Return [X, Y] of the center of cell containing provided text 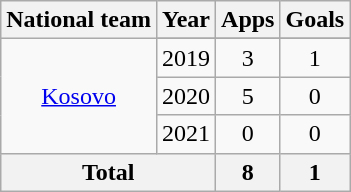
3 [248, 58]
Total [108, 172]
8 [248, 172]
Apps [248, 20]
National team [79, 20]
2019 [186, 58]
Year [186, 20]
Goals [315, 20]
2021 [186, 134]
Kosovo [79, 96]
5 [248, 96]
2020 [186, 96]
